Search for the cell housing the specified text and yield its (x, y) center coordinate. 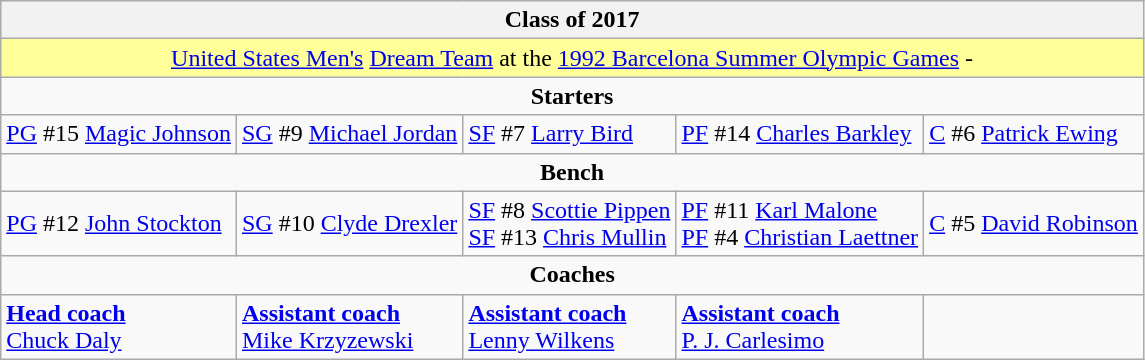
Head coach Chuck Daly (119, 326)
PF #11 Karl Malone PF #4 Christian Laettner (800, 224)
Bench (572, 172)
SG #10 Clyde Drexler (349, 224)
PF #14 Charles Barkley (800, 134)
Coaches (572, 275)
Assistant coach Mike Krzyzewski (349, 326)
United States Men's Dream Team at the 1992 Barcelona Summer Olympic Games - (572, 58)
C #6 Patrick Ewing (1034, 134)
PG #12 John Stockton (119, 224)
PG #15 Magic Johnson (119, 134)
SG #9 Michael Jordan (349, 134)
Assistant coach Lenny Wilkens (570, 326)
C #5 David Robinson (1034, 224)
SF #7 Larry Bird (570, 134)
Class of 2017 (572, 20)
Starters (572, 96)
Assistant coach P. J. Carlesimo (800, 326)
SF #8 Scottie Pippen SF #13 Chris Mullin (570, 224)
